Find where the given text appears and provide that cell's center as (X, Y) coordinate. 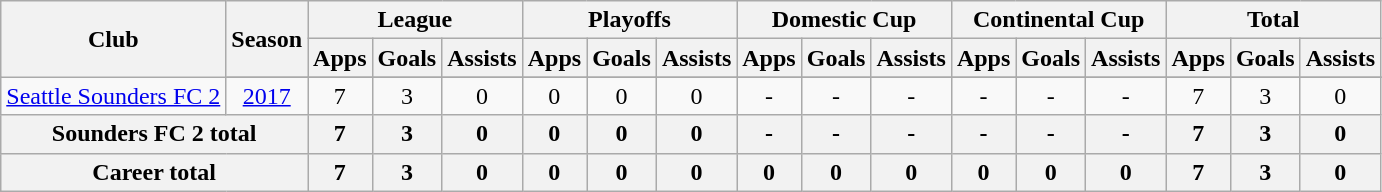
League (416, 20)
Seattle Sounders FC 2 (114, 96)
Playoffs (630, 20)
Domestic Cup (844, 20)
2017 (267, 96)
Total (1274, 20)
Career total (154, 172)
Sounders FC 2 total (154, 134)
Continental Cup (1058, 20)
Club (114, 39)
Season (267, 39)
